Return (X, Y) of the center of cell containing provided text 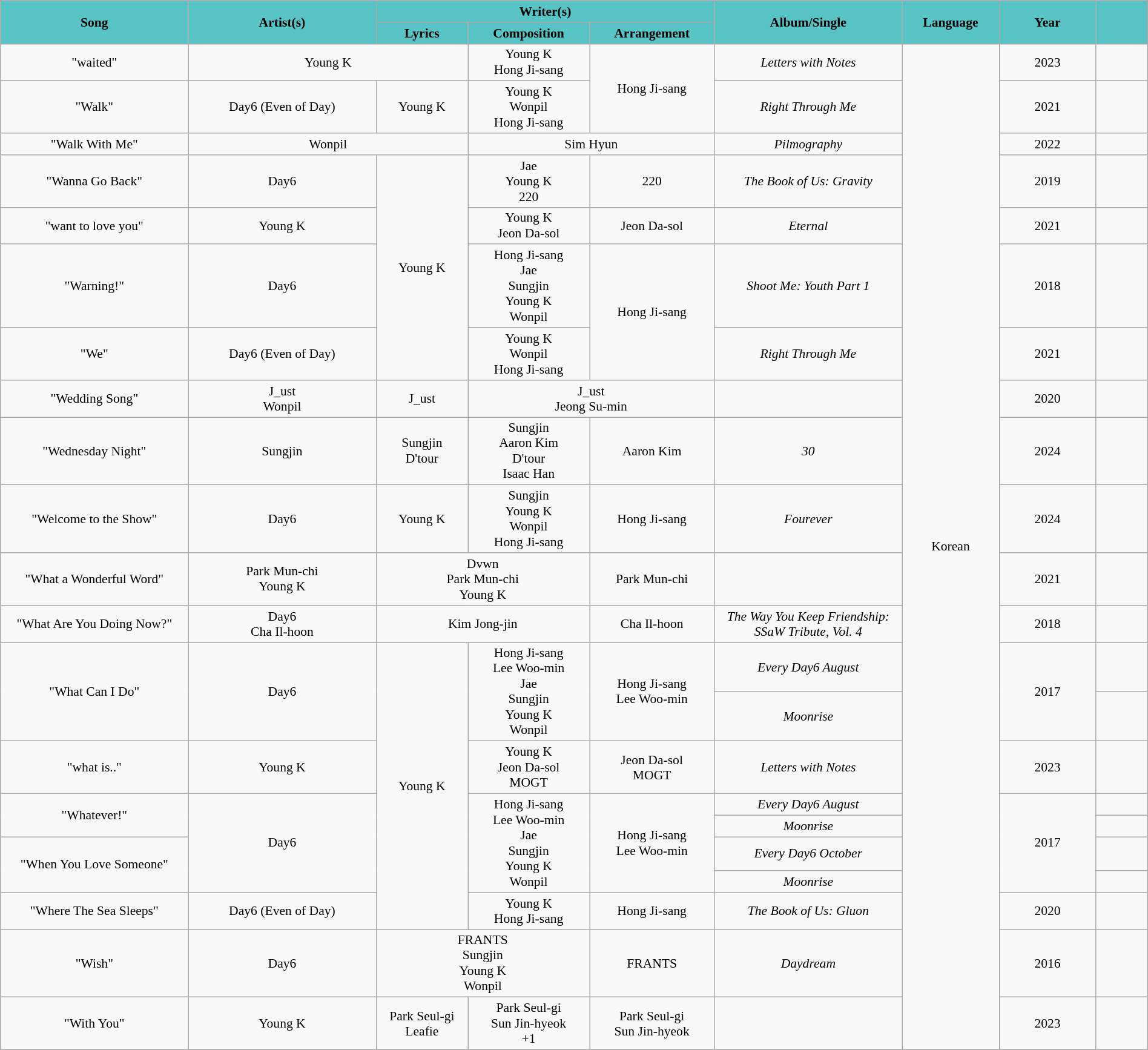
JaeYoung K220 (529, 180)
Album/Single (808, 22)
2019 (1047, 180)
SungjinD'tour (422, 451)
FRANTS (652, 963)
Eternal (808, 225)
"Wanna Go Back" (94, 180)
Lyrics (422, 33)
Sungjin (282, 451)
Cha Il-hoon (652, 624)
Arrangement (652, 33)
Writer(s) (545, 12)
Pilmography (808, 144)
"What Can I Do" (94, 692)
30 (808, 451)
"what is.." (94, 768)
"Walk" (94, 107)
Jeon Da-sol (652, 225)
220 (652, 180)
"Whatever!" (94, 815)
Korean (951, 546)
Day6Cha Il-hoon (282, 624)
"waited" (94, 62)
Jeon Da-solMOGT (652, 768)
Year (1047, 22)
Park Seul-giLeafie (422, 1023)
"Wish" (94, 963)
"want to love you" (94, 225)
Young KJeon Da-sol (529, 225)
J_ustWonpil (282, 398)
FRANTSSungjinYoung KWonpil (483, 963)
DvwnPark Mun-chiYoung K (483, 579)
Artist(s) (282, 22)
Daydream (808, 963)
"With You" (94, 1023)
Young KJeon Da-solMOGT (529, 768)
"Wednesday Night" (94, 451)
The Way You Keep Friendship: SSaW Tribute, Vol. 4 (808, 624)
The Book of Us: Gluon (808, 911)
Song (94, 22)
Fourever (808, 519)
Kim Jong-jin (483, 624)
"When You Love Someone" (94, 865)
2022 (1047, 144)
"Walk With Me" (94, 144)
Wonpil (328, 144)
Shoot Me: Youth Part 1 (808, 286)
Every Day6 October (808, 854)
SungjinYoung KWonpilHong Ji-sang (529, 519)
"Where The Sea Sleeps" (94, 911)
"Wedding Song" (94, 398)
J_ustJeong Su-min (591, 398)
2016 (1047, 963)
Sim Hyun (591, 144)
"We" (94, 354)
SungjinAaron KimD'tourIsaac Han (529, 451)
J_ust (422, 398)
Park Mun-chiYoung K (282, 579)
Park Seul-giSun Jin-hyeok (652, 1023)
"What a Wonderful Word" (94, 579)
"Welcome to the Show" (94, 519)
Aaron Kim (652, 451)
"Warning!" (94, 286)
Hong Ji-sangJaeSungjinYoung KWonpil (529, 286)
"What Are You Doing Now?" (94, 624)
Composition (529, 33)
Park Mun-chi (652, 579)
Park Seul-giSun Jin-hyeok+1 (529, 1023)
Language (951, 22)
The Book of Us: Gravity (808, 180)
